Provide the [X, Y] coordinate of the cell's center where the given text is located.  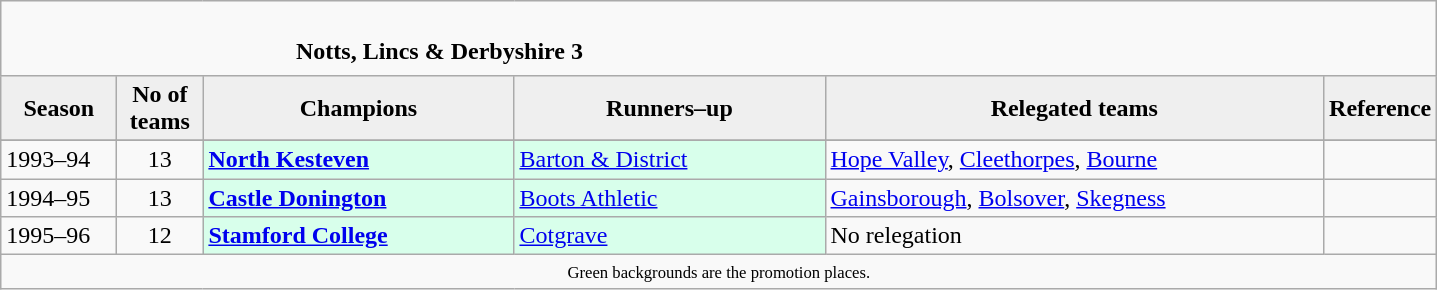
Runners–up [670, 108]
Stamford College [358, 236]
Champions [358, 108]
Barton & District [670, 159]
1993–94 [59, 159]
1994–95 [59, 197]
Season [59, 108]
Boots Athletic [670, 197]
Hope Valley, Cleethorpes, Bourne [1074, 159]
Gainsborough, Bolsover, Skegness [1074, 197]
Castle Donington [358, 197]
Relegated teams [1074, 108]
12 [160, 236]
Green backgrounds are the promotion places. [719, 272]
No of teams [160, 108]
Reference [1380, 108]
North Kesteven [358, 159]
Cotgrave [670, 236]
1995–96 [59, 236]
No relegation [1074, 236]
